Search for the cell housing the specified text and yield its [X, Y] center coordinate. 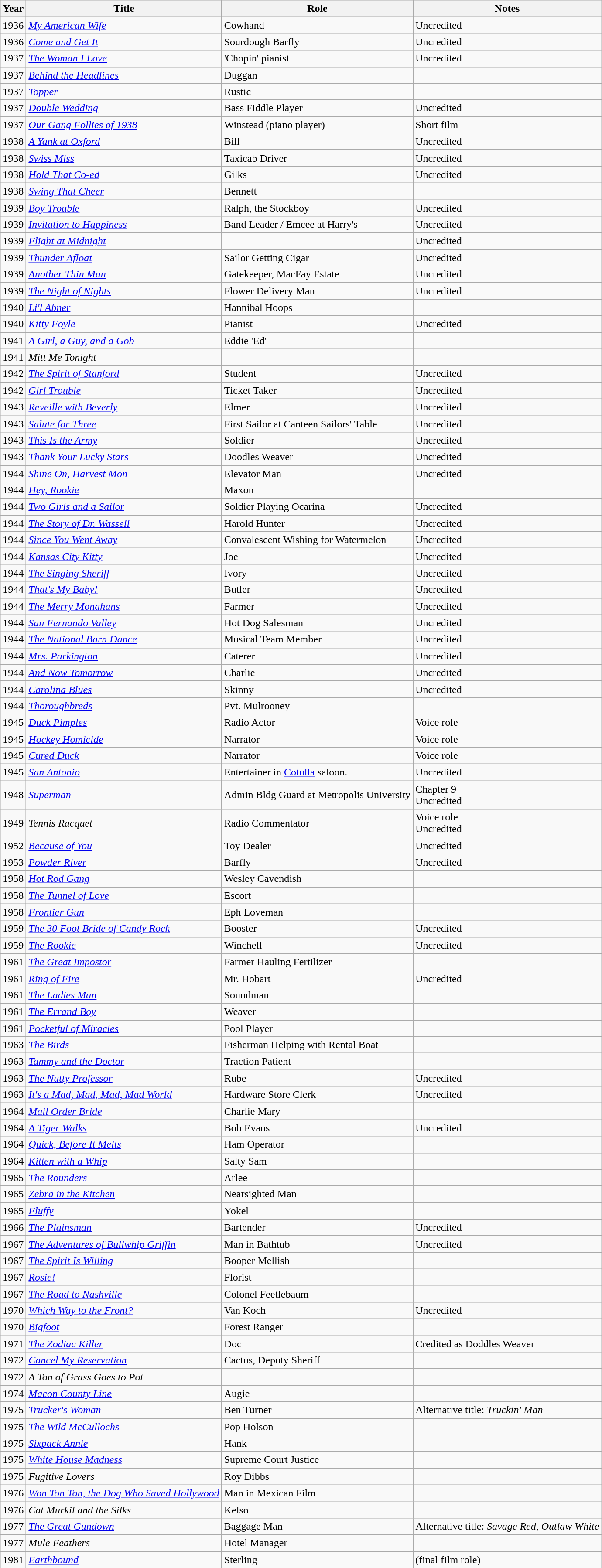
Zebra in the Kitchen [124, 1194]
Alternative title: Truckin' Man [507, 1410]
1971 [13, 1344]
Which Way to the Front? [124, 1311]
Skinny [317, 689]
This Is the Army [124, 440]
Bartender [317, 1227]
Bob Evans [317, 1128]
Thunder Afloat [124, 258]
Pianist [317, 324]
The Tunnel of Love [124, 895]
Swing That Cheer [124, 191]
Tammy and the Doctor [124, 1062]
Kelso [317, 1510]
Hot Rod Gang [124, 879]
The Woman I Love [124, 58]
Doc [317, 1344]
Butler [317, 590]
Maxon [317, 490]
Sixpack Annie [124, 1443]
The Errand Boy [124, 1011]
1953 [13, 862]
Sterling [317, 1559]
The 30 Foot Bride of Candy Rock [124, 929]
Colonel Feetlebaum [317, 1294]
Pool Player [317, 1028]
Hardware Store Clerk [317, 1095]
Li'l Abner [124, 307]
Gilks [317, 174]
Ben Turner [317, 1410]
San Fernando Valley [124, 623]
My American Wife [124, 25]
The Plainsman [124, 1227]
Swiss Miss [124, 158]
The Ladies Man [124, 995]
Radio Actor [317, 722]
Barfly [317, 862]
Thoroughbreds [124, 706]
Man in Bathtub [317, 1244]
Hey, Rookie [124, 490]
Pvt. Mulrooney [317, 706]
Hot Dog Salesman [317, 623]
Gatekeeper, MacFay Estate [317, 274]
Doodles Weaver [317, 457]
Powder River [124, 862]
Student [317, 374]
A Tiger Walks [124, 1128]
Credited as Doddles Weaver [507, 1344]
Man in Mexican Film [317, 1493]
Ticket Taker [317, 390]
Rustic [317, 92]
Year [13, 9]
Trucker's Woman [124, 1410]
San Antonio [124, 772]
Duck Pimples [124, 722]
The Great Impostor [124, 962]
Short film [507, 125]
Winchell [317, 945]
The Road to Nashville [124, 1294]
Macon County Line [124, 1394]
The Night of Nights [124, 291]
Won Ton Ton, the Dog Who Saved Hollywood [124, 1493]
Role [317, 9]
Hank [317, 1443]
Mule Feathers [124, 1543]
Since You Went Away [124, 540]
'Chopin' pianist [317, 58]
Fisherman Helping with Rental Boat [317, 1045]
It's a Mad, Mad, Mad, Mad World [124, 1095]
Another Thin Man [124, 274]
The Nutty Professor [124, 1078]
Carolina Blues [124, 689]
Cat Murkil and the Silks [124, 1510]
Topper [124, 92]
Shine On, Harvest Mon [124, 473]
Arlee [317, 1178]
Sailor Getting Cigar [317, 258]
Come and Get It [124, 42]
Musical Team Member [317, 639]
The Zodiac Killer [124, 1344]
Hold That Co-ed [124, 174]
The Wild McCullochs [124, 1427]
Booster [317, 929]
And Now Tomorrow [124, 673]
The Birds [124, 1045]
Elmer [317, 407]
Eph Loveman [317, 912]
Mr. Hobart [317, 978]
The Rookie [124, 945]
Salute for Three [124, 424]
Baggage Man [317, 1526]
Bill [317, 141]
A Girl, a Guy, and a Gob [124, 341]
Bennett [317, 191]
The Singing Sheriff [124, 573]
Supreme Court Justice [317, 1460]
Mitt Me Tonight [124, 357]
Admin Bldg Guard at Metropolis University [317, 795]
Flower Delivery Man [317, 291]
Frontier Gun [124, 912]
The Story of Dr. Wassell [124, 523]
Toy Dealer [317, 846]
Chapter 9Uncredited [507, 795]
Double Wedding [124, 108]
Band Leader / Emcee at Harry's [317, 225]
Yokel [317, 1211]
The Spirit of Stanford [124, 374]
Hockey Homicide [124, 739]
First Sailor at Canteen Sailors' Table [317, 424]
Girl Trouble [124, 390]
1974 [13, 1394]
1948 [13, 795]
Soldier Playing Ocarina [317, 507]
1952 [13, 846]
Radio Commentator [317, 823]
Booper Mellish [317, 1261]
Convalescent Wishing for Watermelon [317, 540]
Fluffy [124, 1211]
A Yank at Oxford [124, 141]
The Rounders [124, 1178]
Caterer [317, 656]
Ralph, the Stockboy [317, 208]
Cancel My Reservation [124, 1360]
Ring of Fire [124, 978]
Elevator Man [317, 473]
Entertainer in Cotulla saloon. [317, 772]
Forest Ranger [317, 1327]
Florist [317, 1277]
Rube [317, 1078]
Salty Sam [317, 1161]
A Ton of Grass Goes to Pot [124, 1377]
Roy Dibbs [317, 1476]
Invitation to Happiness [124, 225]
Superman [124, 795]
Charlie Mary [317, 1111]
(final film role) [507, 1559]
Two Girls and a Sailor [124, 507]
Cowhand [317, 25]
Taxicab Driver [317, 158]
Farmer [317, 606]
Duggan [317, 75]
Notes [507, 9]
Tennis Racquet [124, 823]
Nearsighted Man [317, 1194]
Pop Holson [317, 1427]
Rosie! [124, 1277]
Mrs. Parkington [124, 656]
Earthbound [124, 1559]
Harold Hunter [317, 523]
The Adventures of Bullwhip Griffin [124, 1244]
Cactus, Deputy Sheriff [317, 1360]
Augie [317, 1394]
Escort [317, 895]
Weaver [317, 1011]
Fugitive Lovers [124, 1476]
Flight at Midnight [124, 241]
Pocketful of Miracles [124, 1028]
Winstead (piano player) [317, 125]
The National Barn Dance [124, 639]
Cured Duck [124, 756]
Kansas City Kitty [124, 557]
Soundman [317, 995]
Joe [317, 557]
Hotel Manager [317, 1543]
Traction Patient [317, 1062]
Bigfoot [124, 1327]
Reveille with Beverly [124, 407]
Title [124, 9]
Farmer Hauling Fertilizer [317, 962]
Because of You [124, 846]
Boy Trouble [124, 208]
Van Koch [317, 1311]
Bass Fiddle Player [317, 108]
Mail Order Bride [124, 1111]
Kitty Foyle [124, 324]
Hannibal Hoops [317, 307]
Thank Your Lucky Stars [124, 457]
The Merry Monahans [124, 606]
White House Madness [124, 1460]
Sourdough Barfly [317, 42]
Eddie 'Ed' [317, 341]
Voice roleUncredited [507, 823]
Behind the Headlines [124, 75]
Wesley Cavendish [317, 879]
The Great Gundown [124, 1526]
Ivory [317, 573]
Alternative title: Savage Red, Outlaw White [507, 1526]
Ham Operator [317, 1144]
The Spirit Is Willing [124, 1261]
1981 [13, 1559]
Soldier [317, 440]
Our Gang Follies of 1938 [124, 125]
1949 [13, 823]
Quick, Before It Melts [124, 1144]
1966 [13, 1227]
Kitten with a Whip [124, 1161]
That's My Baby! [124, 590]
Charlie [317, 673]
